From the cell containing the given text, extract its center point as [x, y] coordinate. 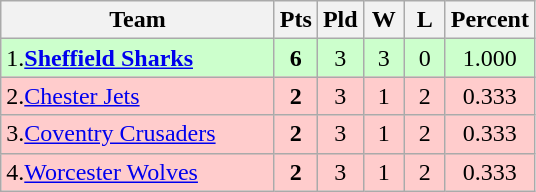
Team [138, 20]
0 [424, 58]
6 [296, 58]
Percent [490, 20]
3.Coventry Crusaders [138, 134]
Pld [340, 20]
1.Sheffield Sharks [138, 58]
1.000 [490, 58]
Pts [296, 20]
4.Worcester Wolves [138, 172]
2.Chester Jets [138, 96]
W [384, 20]
L [424, 20]
